From the cell containing the given text, extract its center point as (X, Y) coordinate. 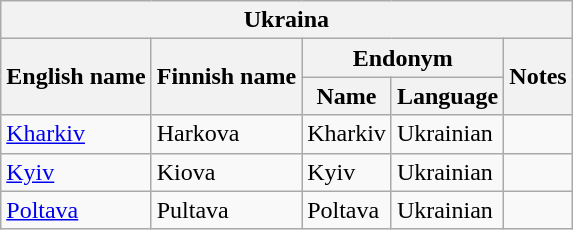
Pultava (226, 210)
Finnish name (226, 77)
Name (347, 96)
Ukraina (286, 20)
Language (447, 96)
English name (76, 77)
Endonym (403, 58)
Kiova (226, 172)
Harkova (226, 134)
Notes (538, 77)
